Detect which cell encompasses the target text, then output its [X, Y] center coordinate. 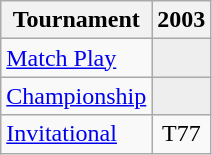
Invitational [76, 134]
2003 [182, 20]
T77 [182, 134]
Match Play [76, 58]
Championship [76, 96]
Tournament [76, 20]
